Locate the cell with the specified text and output its (X, Y) center coordinate. 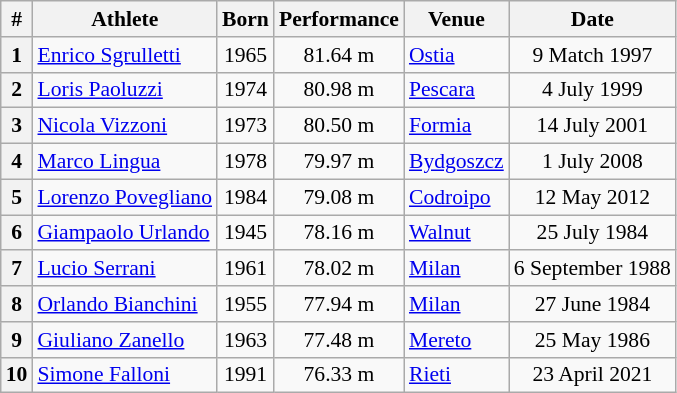
Loris Paoluzzi (124, 90)
4 July 1999 (592, 90)
6 September 1988 (592, 269)
25 July 1984 (592, 233)
Marco Lingua (124, 162)
1991 (246, 375)
8 (17, 304)
10 (17, 375)
Bydgoszcz (456, 162)
79.08 m (339, 197)
80.50 m (339, 126)
14 July 2001 (592, 126)
25 May 1986 (592, 340)
Walnut (456, 233)
1973 (246, 126)
1978 (246, 162)
Ostia (456, 55)
1961 (246, 269)
6 (17, 233)
1984 (246, 197)
Rieti (456, 375)
77.94 m (339, 304)
1955 (246, 304)
Performance (339, 19)
1 July 2008 (592, 162)
9 (17, 340)
Lorenzo Povegliano (124, 197)
76.33 m (339, 375)
23 April 2021 (592, 375)
Born (246, 19)
27 June 1984 (592, 304)
77.48 m (339, 340)
5 (17, 197)
Simone Falloni (124, 375)
Orlando Bianchini (124, 304)
Mereto (456, 340)
Date (592, 19)
4 (17, 162)
1963 (246, 340)
9 Match 1997 (592, 55)
1974 (246, 90)
Athlete (124, 19)
81.64 m (339, 55)
7 (17, 269)
Pescara (456, 90)
Venue (456, 19)
Giampaolo Urlando (124, 233)
79.97 m (339, 162)
2 (17, 90)
1 (17, 55)
78.16 m (339, 233)
12 May 2012 (592, 197)
Formia (456, 126)
# (17, 19)
Lucio Serrani (124, 269)
78.02 m (339, 269)
3 (17, 126)
1965 (246, 55)
Enrico Sgrulletti (124, 55)
Nicola Vizzoni (124, 126)
80.98 m (339, 90)
Codroipo (456, 197)
1945 (246, 233)
Giuliano Zanello (124, 340)
